Output the [X, Y] coordinate of the center of the cell containing the given text.  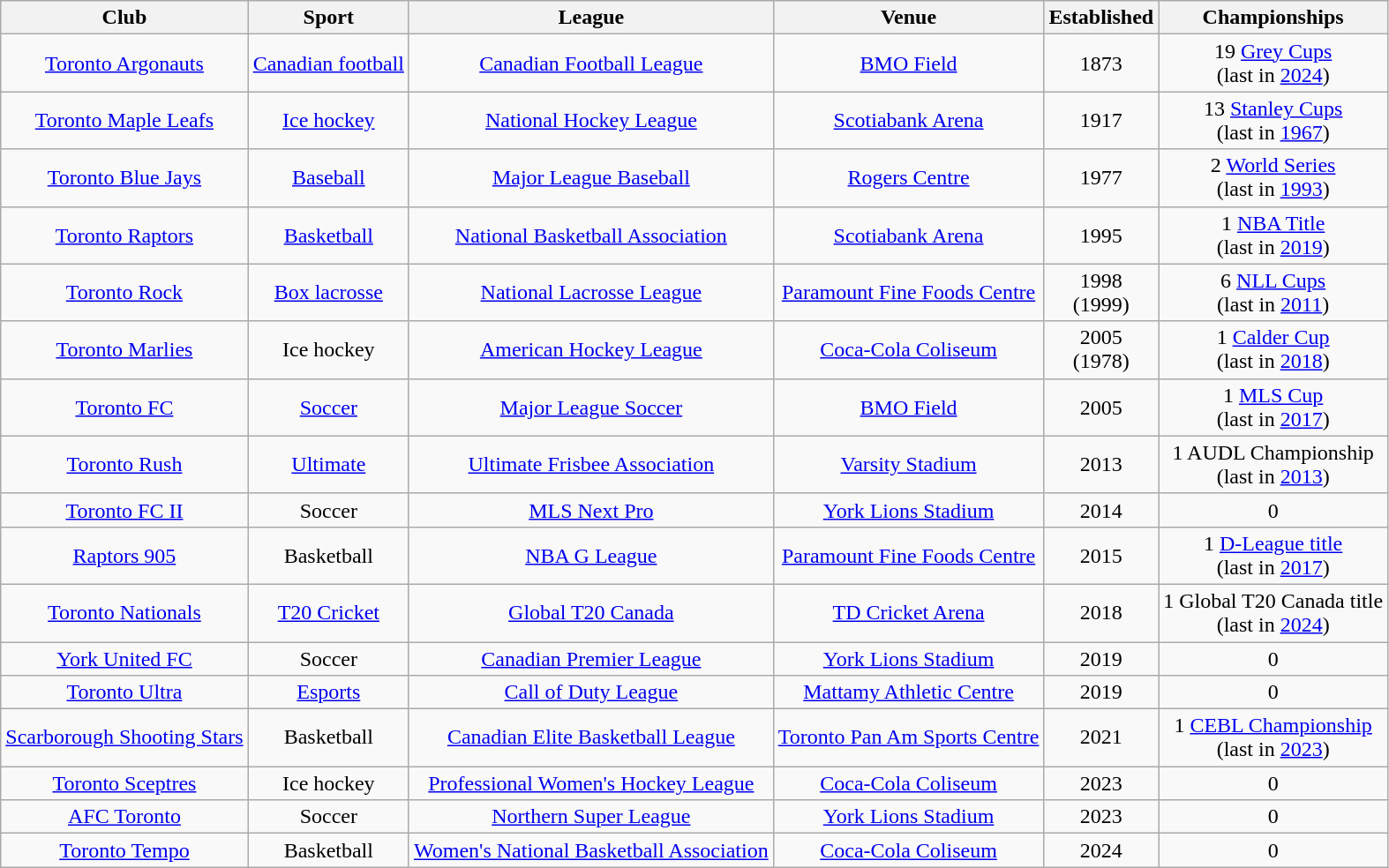
Canadian football [328, 64]
Varsity Stadium [909, 464]
Toronto Ultra [124, 692]
2013 [1101, 464]
Toronto Rush [124, 464]
1 D-League title(last in 2017) [1273, 556]
National Basketball Association [591, 235]
1 Calder Cup(last in 2018) [1273, 349]
1977 [1101, 178]
1998(1999) [1101, 293]
1 CEBL Championship(last in 2023) [1273, 737]
AFC Toronto [124, 817]
Women's National Basketball Association [591, 850]
League [591, 18]
Ultimate Frisbee Association [591, 464]
Club [124, 18]
Toronto Tempo [124, 850]
Championships [1273, 18]
Esports [328, 692]
Global T20 Canada [591, 612]
TD Cricket Arena [909, 612]
Venue [909, 18]
Toronto FC II [124, 510]
13 Stanley Cups(last in 1967) [1273, 120]
1995 [1101, 235]
2024 [1101, 850]
Toronto Sceptres [124, 783]
2005 [1101, 408]
Toronto Argonauts [124, 64]
1 AUDL Championship(last in 2013) [1273, 464]
Professional Women's Hockey League [591, 783]
Major League Baseball [591, 178]
Call of Duty League [591, 692]
Rogers Centre [909, 178]
York United FC [124, 659]
Toronto Nationals [124, 612]
Toronto FC [124, 408]
Toronto Blue Jays [124, 178]
Toronto Maple Leafs [124, 120]
Toronto Marlies [124, 349]
1 NBA Title(last in 2019) [1273, 235]
2021 [1101, 737]
Canadian Premier League [591, 659]
Mattamy Athletic Centre [909, 692]
19 Grey Cups(last in 2024) [1273, 64]
Toronto Rock [124, 293]
T20 Cricket [328, 612]
MLS Next Pro [591, 510]
Box lacrosse [328, 293]
2015 [1101, 556]
2014 [1101, 510]
Established [1101, 18]
1 MLS Cup(last in 2017) [1273, 408]
Baseball [328, 178]
Toronto Pan Am Sports Centre [909, 737]
Major League Soccer [591, 408]
1 Global T20 Canada title(last in 2024) [1273, 612]
Northern Super League [591, 817]
National Hockey League [591, 120]
Canadian Elite Basketball League [591, 737]
American Hockey League [591, 349]
Toronto Raptors [124, 235]
National Lacrosse League [591, 293]
Sport [328, 18]
Canadian Football League [591, 64]
Raptors 905 [124, 556]
Ultimate [328, 464]
NBA G League [591, 556]
2005(1978) [1101, 349]
1917 [1101, 120]
6 NLL Cups(last in 2011) [1273, 293]
2018 [1101, 612]
2 World Series(last in 1993) [1273, 178]
1873 [1101, 64]
Scarborough Shooting Stars [124, 737]
